Return (x, y) of the center of cell containing provided text 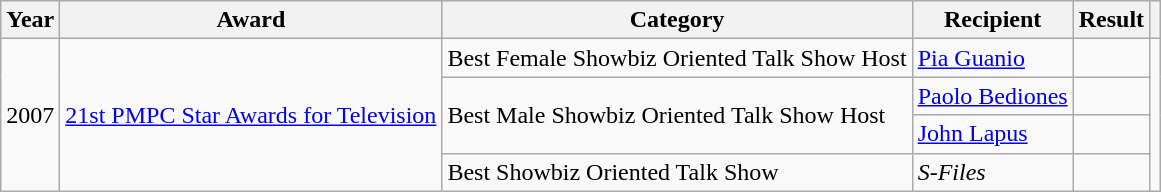
Paolo Bediones (992, 96)
Pia Guanio (992, 58)
21st PMPC Star Awards for Television (251, 115)
Recipient (992, 20)
S-Files (992, 172)
Best Female Showbiz Oriented Talk Show Host (677, 58)
Award (251, 20)
Category (677, 20)
Best Showbiz Oriented Talk Show (677, 172)
Year (30, 20)
Result (1111, 20)
John Lapus (992, 134)
Best Male Showbiz Oriented Talk Show Host (677, 115)
2007 (30, 115)
